Determine the [x, y] coordinate at the center of the cell enclosing the given text.  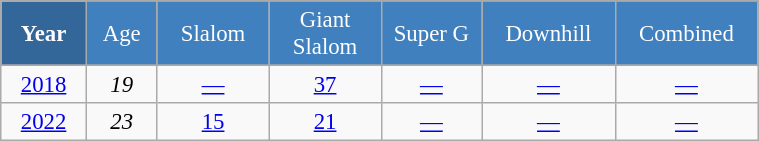
Year [44, 34]
23 [122, 122]
Combined [686, 34]
2018 [44, 85]
Slalom [213, 34]
37 [325, 85]
15 [213, 122]
19 [122, 85]
21 [325, 122]
Downhill [549, 34]
2022 [44, 122]
Super G [432, 34]
GiantSlalom [325, 34]
Age [122, 34]
